Provide the (x, y) coordinate of the cell's center where the given text is located.  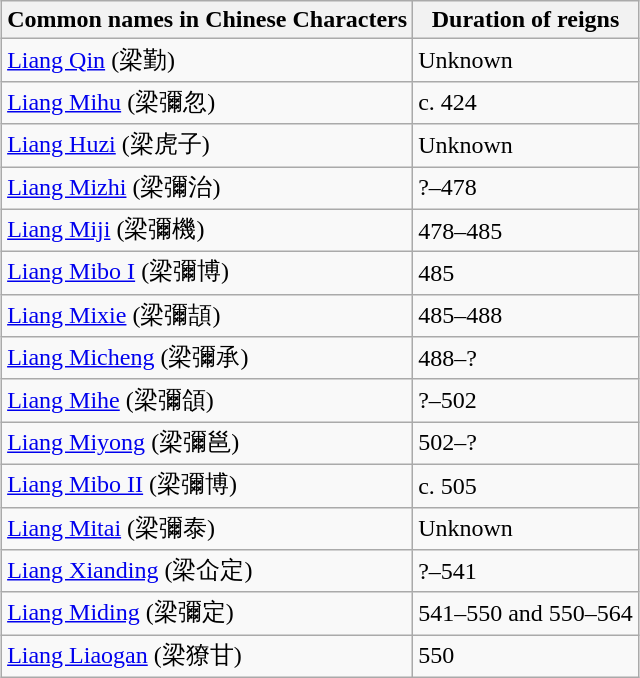
Common names in Chinese Characters (208, 20)
Liang Mitai (梁彌泰) (208, 528)
Liang Mibo II (梁彌博) (208, 486)
Liang Qin (梁勤) (208, 60)
?–478 (526, 188)
Liang Miding (梁彌定) (208, 614)
?–541 (526, 572)
c. 505 (526, 486)
?–502 (526, 400)
c. 424 (526, 102)
Liang Mixie (梁彌頡) (208, 316)
550 (526, 656)
485–488 (526, 316)
488–? (526, 358)
Liang Xianding (梁仚定) (208, 572)
Liang Micheng (梁彌承) (208, 358)
Liang Liaogan (梁獠甘) (208, 656)
Liang Miyong (梁彌邕) (208, 444)
Liang Mihe (梁彌頜) (208, 400)
Liang Huzi (梁虎子) (208, 146)
Liang Mizhi (梁彌治) (208, 188)
502–? (526, 444)
Liang Mihu (梁彌忽) (208, 102)
485 (526, 274)
Liang Mibo I (梁彌博) (208, 274)
541–550 and 550–564 (526, 614)
Duration of reigns (526, 20)
478–485 (526, 230)
Liang Miji (梁彌機) (208, 230)
